Determine the (X, Y) coordinate at the center of the cell enclosing the given text.  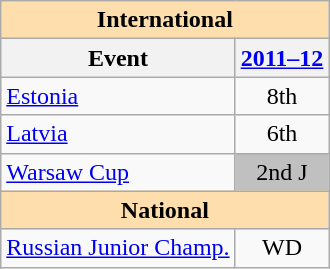
WD (282, 248)
6th (282, 134)
8th (282, 96)
Latvia (118, 134)
International (165, 20)
Warsaw Cup (118, 172)
Russian Junior Champ. (118, 248)
Event (118, 58)
2nd J (282, 172)
2011–12 (282, 58)
Estonia (118, 96)
National (165, 210)
